Provide the [x, y] coordinate of the cell's center where the given text is located.  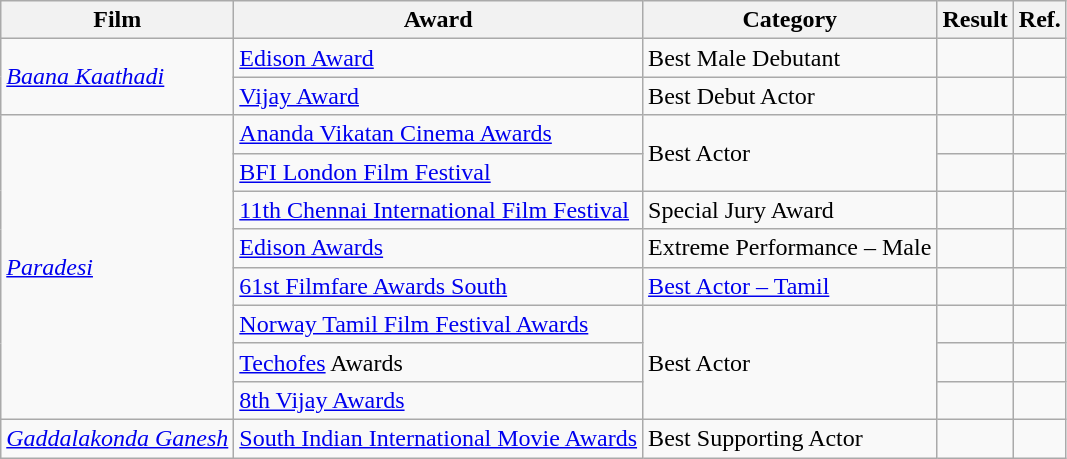
Result [975, 20]
Award [438, 20]
Film [118, 20]
Ref. [1040, 20]
61st Filmfare Awards South [438, 286]
Ananda Vikatan Cinema Awards [438, 134]
Category [790, 20]
11th Chennai International Film Festival [438, 210]
Paradesi [118, 267]
Extreme Performance – Male [790, 248]
Best Debut Actor [790, 96]
BFI London Film Festival [438, 172]
Baana Kaathadi [118, 77]
Norway Tamil Film Festival Awards [438, 324]
Best Supporting Actor [790, 438]
Edison Awards [438, 248]
Best Actor – Tamil [790, 286]
South Indian International Movie Awards [438, 438]
Best Male Debutant [790, 58]
Special Jury Award [790, 210]
Gaddalakonda Ganesh [118, 438]
Vijay Award [438, 96]
Edison Award [438, 58]
8th Vijay Awards [438, 400]
Techofes Awards [438, 362]
